Pinpoint the cell where the given text exists, returning its (X, Y) midpoint coordinate. 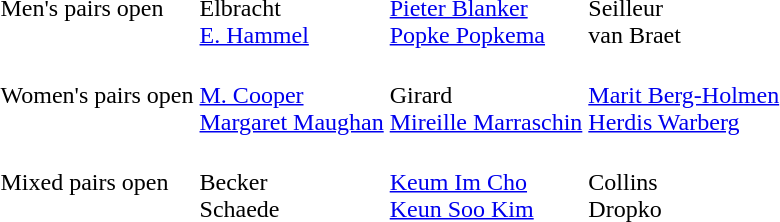
M. Cooper Margaret Maughan (292, 95)
Girard Mireille Marraschin (486, 95)
